Find where the given text appears and provide that cell's center as [x, y] coordinate. 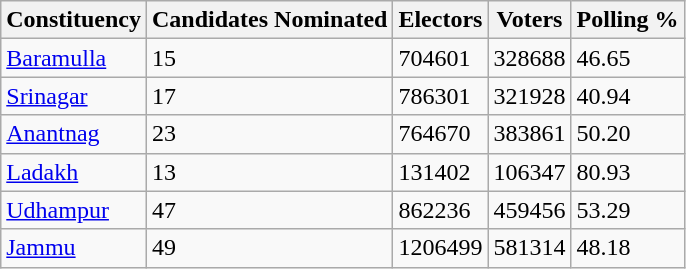
459456 [530, 210]
15 [269, 58]
50.20 [628, 134]
Candidates Nominated [269, 20]
46.65 [628, 58]
764670 [440, 134]
106347 [530, 172]
Voters [530, 20]
Udhampur [74, 210]
581314 [530, 248]
Anantnag [74, 134]
13 [269, 172]
40.94 [628, 96]
Polling % [628, 20]
49 [269, 248]
Srinagar [74, 96]
786301 [440, 96]
Ladakh [74, 172]
862236 [440, 210]
Electors [440, 20]
47 [269, 210]
383861 [530, 134]
53.29 [628, 210]
321928 [530, 96]
Baramulla [74, 58]
1206499 [440, 248]
131402 [440, 172]
48.18 [628, 248]
23 [269, 134]
Constituency [74, 20]
328688 [530, 58]
Jammu [74, 248]
80.93 [628, 172]
704601 [440, 58]
17 [269, 96]
